Identify which cell holds the provided text, then report its (x, y) central coordinate. 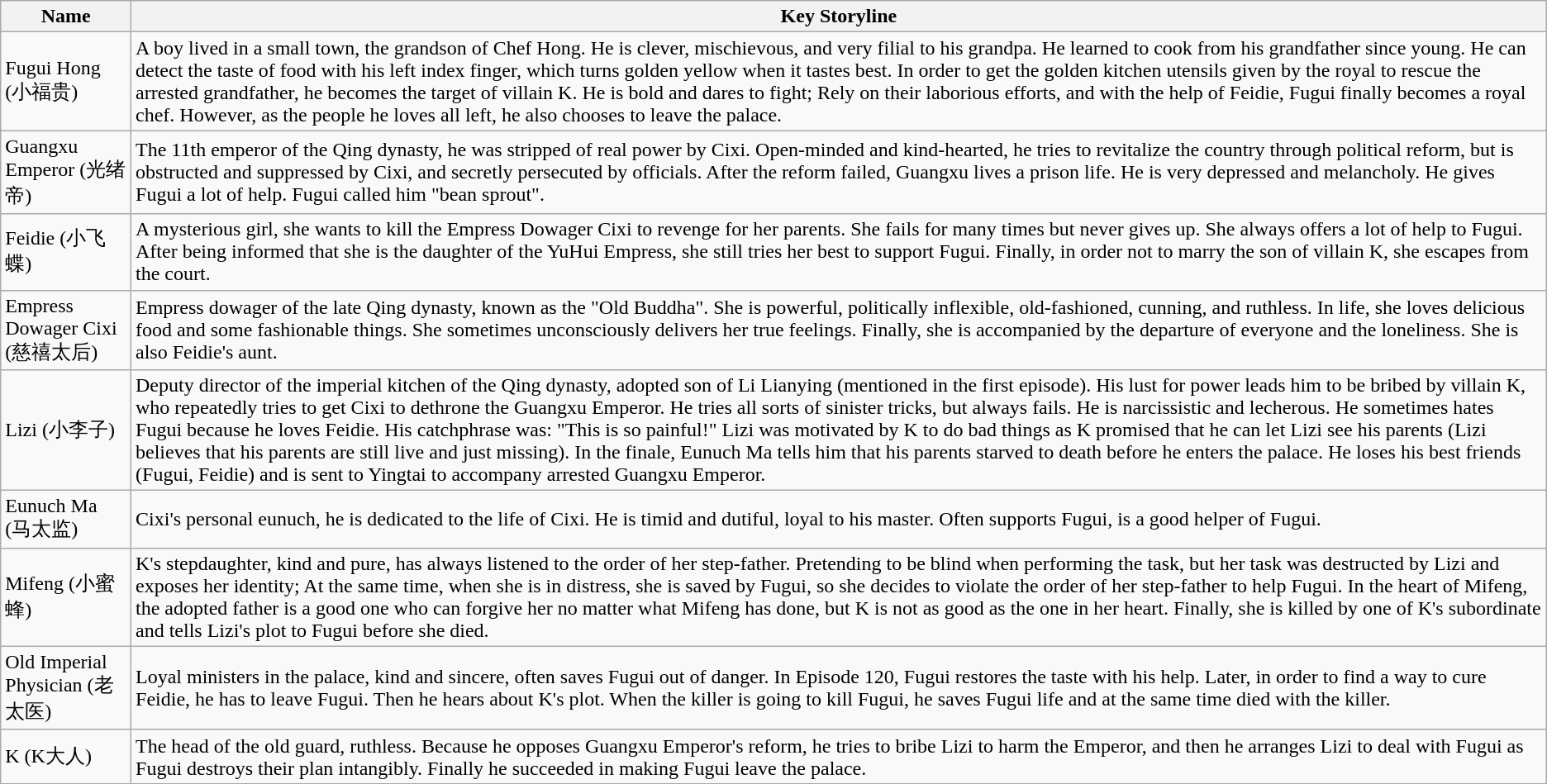
Key Storyline (840, 17)
Name (66, 17)
Fugui Hong (小福贵) (66, 81)
Feidie (小飞蝶) (66, 252)
K (K大人) (66, 757)
Eunuch Ma (马太监) (66, 520)
Mifeng (小蜜蜂) (66, 596)
Old Imperial Physician (老太医) (66, 687)
Lizi (小李子) (66, 430)
Empress Dowager Cixi (慈禧太后) (66, 330)
Guangxu Emperor (光绪帝) (66, 172)
